Scan for the cell matching the given text and deliver its (x, y) coordinate at center. 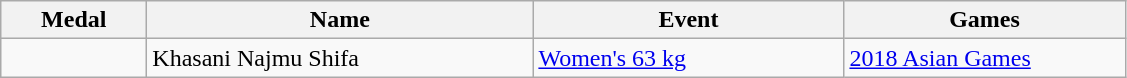
Name (340, 20)
Event (688, 20)
Games (984, 20)
Medal (74, 20)
Women's 63 kg (688, 58)
2018 Asian Games (984, 58)
Khasani Najmu Shifa (340, 58)
